From the cell containing the given text, extract its center point as [X, Y] coordinate. 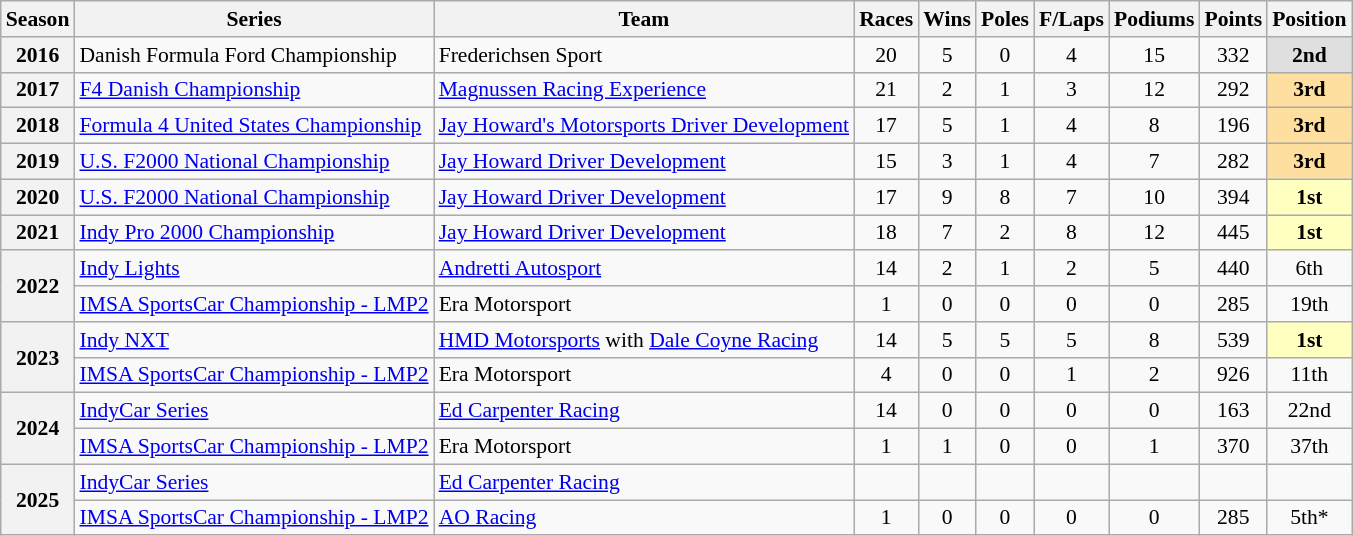
20 [886, 55]
926 [1233, 375]
HMD Motorsports with Dale Coyne Racing [644, 340]
2016 [38, 55]
Formula 4 United States Championship [254, 126]
Team [644, 19]
Magnussen Racing Experience [644, 90]
6th [1309, 269]
2019 [38, 162]
F4 Danish Championship [254, 90]
2nd [1309, 55]
2017 [38, 90]
5th* [1309, 518]
22nd [1309, 411]
Series [254, 19]
Jay Howard's Motorsports Driver Development [644, 126]
2021 [38, 233]
Season [38, 19]
2023 [38, 358]
9 [947, 197]
19th [1309, 304]
Wins [947, 19]
332 [1233, 55]
Races [886, 19]
196 [1233, 126]
2022 [38, 286]
292 [1233, 90]
37th [1309, 447]
Position [1309, 19]
282 [1233, 162]
10 [1154, 197]
Indy Lights [254, 269]
Andretti Autosport [644, 269]
AO Racing [644, 518]
Danish Formula Ford Championship [254, 55]
2018 [38, 126]
Podiums [1154, 19]
370 [1233, 447]
Indy Pro 2000 Championship [254, 233]
11th [1309, 375]
2024 [38, 428]
18 [886, 233]
Poles [1005, 19]
F/Laps [1072, 19]
Indy NXT [254, 340]
163 [1233, 411]
21 [886, 90]
440 [1233, 269]
445 [1233, 233]
394 [1233, 197]
2025 [38, 500]
Points [1233, 19]
Frederichsen Sport [644, 55]
2020 [38, 197]
539 [1233, 340]
